From the cell containing the given text, extract its center point as [x, y] coordinate. 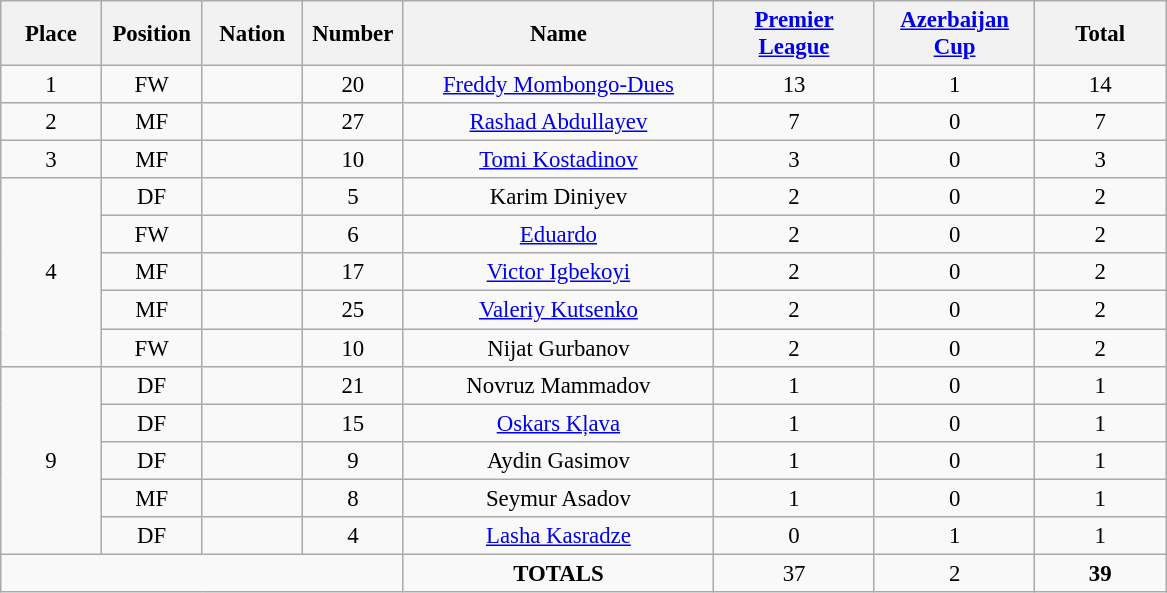
13 [794, 85]
Rashad Abdullayev [558, 122]
21 [354, 385]
Seymur Asadov [558, 498]
Place [52, 34]
Victor Igbekoyi [558, 273]
Novruz Mammadov [558, 385]
Tomi Kostadinov [558, 160]
Eduardo [558, 235]
Total [1100, 34]
17 [354, 273]
TOTALS [558, 573]
15 [354, 423]
Nation [252, 34]
Nijat Gurbanov [558, 348]
8 [354, 498]
Oskars Kļava [558, 423]
5 [354, 197]
Position [152, 34]
14 [1100, 85]
6 [354, 235]
20 [354, 85]
37 [794, 573]
Name [558, 34]
Lasha Kasradze [558, 536]
Karim Diniyev [558, 197]
27 [354, 122]
Azerbaijan Cup [954, 34]
Number [354, 34]
25 [354, 310]
39 [1100, 573]
Valeriy Kutsenko [558, 310]
Aydin Gasimov [558, 460]
Freddy Mombongo-Dues [558, 85]
Premier League [794, 34]
